Pinpoint the cell where the given text exists, returning its [X, Y] midpoint coordinate. 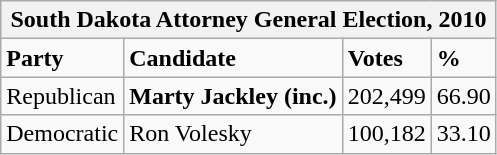
100,182 [386, 134]
Democratic [62, 134]
Party [62, 58]
Ron Volesky [233, 134]
Candidate [233, 58]
South Dakota Attorney General Election, 2010 [248, 20]
% [464, 58]
202,499 [386, 96]
Marty Jackley (inc.) [233, 96]
66.90 [464, 96]
33.10 [464, 134]
Votes [386, 58]
Republican [62, 96]
